Locate the cell with the specified text and output its (X, Y) center coordinate. 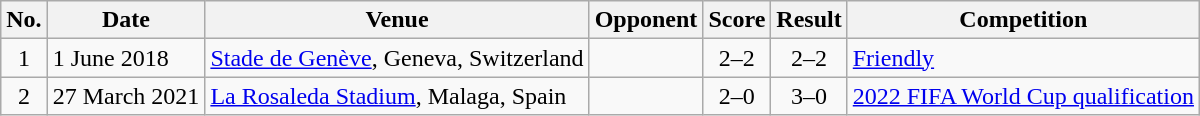
Friendly (1023, 58)
2022 FIFA World Cup qualification (1023, 96)
27 March 2021 (126, 96)
Competition (1023, 20)
1 (24, 58)
Venue (397, 20)
Opponent (646, 20)
La Rosaleda Stadium, Malaga, Spain (397, 96)
2–0 (737, 96)
No. (24, 20)
Date (126, 20)
Result (809, 20)
3–0 (809, 96)
Stade de Genève, Geneva, Switzerland (397, 58)
1 June 2018 (126, 58)
Score (737, 20)
2 (24, 96)
